Locate the cell with the specified text and output its (x, y) center coordinate. 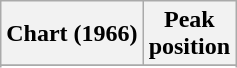
Chart (1966) (72, 34)
Peak position (189, 34)
